Find where the given text appears and provide that cell's center as (X, Y) coordinate. 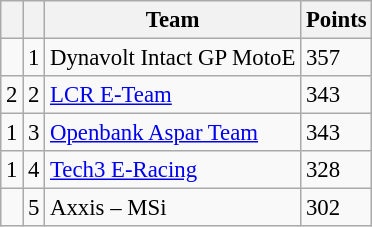
5 (34, 208)
Team (173, 20)
Tech3 E-Racing (173, 170)
328 (336, 170)
Dynavolt Intact GP MotoE (173, 58)
357 (336, 58)
Openbank Aspar Team (173, 133)
Axxis – MSi (173, 208)
LCR E-Team (173, 95)
302 (336, 208)
4 (34, 170)
Points (336, 20)
3 (34, 133)
